Output the (X, Y) coordinate of the center of the cell containing the given text.  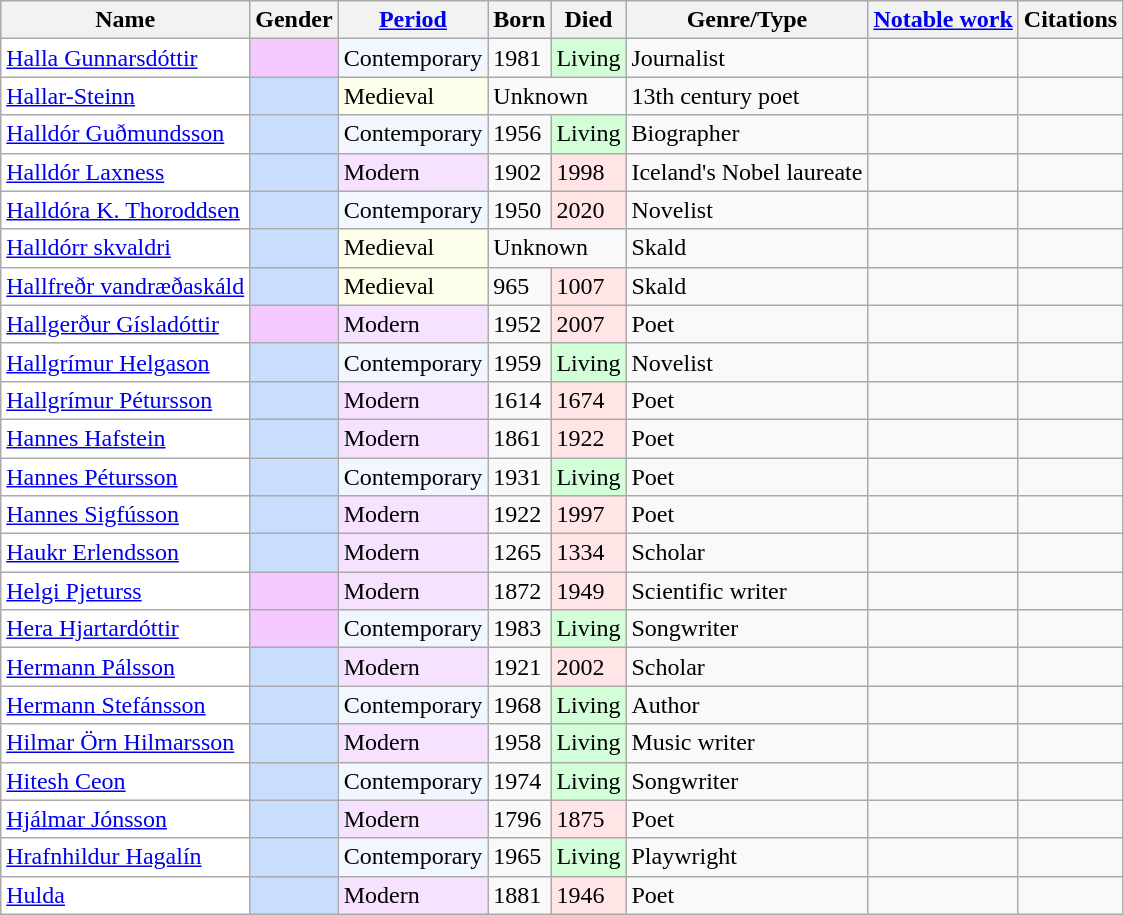
Hallar-Steinn (126, 96)
1983 (520, 629)
Hannes Sigfússon (126, 515)
Hitesh Ceon (126, 781)
Citations (1070, 20)
1265 (520, 553)
2002 (588, 667)
Music writer (747, 743)
1965 (520, 857)
Gender (294, 20)
1997 (588, 515)
1861 (520, 438)
1674 (588, 400)
Hilmar Örn Hilmarsson (126, 743)
Hera Hjartardóttir (126, 629)
1334 (588, 553)
Helgi Pjeturss (126, 591)
Journalist (747, 58)
1881 (520, 895)
13th century poet (747, 96)
1875 (588, 819)
Scientific writer (747, 591)
1952 (520, 324)
1981 (520, 58)
Genre/Type (747, 20)
Hannes Hafstein (126, 438)
Notable work (943, 20)
Name (126, 20)
1796 (520, 819)
1614 (520, 400)
Born (520, 20)
Hermann Stefánsson (126, 705)
1902 (520, 172)
Author (747, 705)
Hjálmar Jónsson (126, 819)
Died (588, 20)
Period (413, 20)
965 (520, 286)
Halldórr skvaldri (126, 248)
2020 (588, 210)
Halldóra K. Thoroddsen (126, 210)
Hrafnhildur Hagalín (126, 857)
1949 (588, 591)
1872 (520, 591)
Hannes Pétursson (126, 477)
Hulda (126, 895)
Hallgrímur Helgason (126, 362)
1968 (520, 705)
Iceland's Nobel laureate (747, 172)
Haukr Erlendsson (126, 553)
1998 (588, 172)
1958 (520, 743)
1007 (588, 286)
Biographer (747, 134)
Playwright (747, 857)
Hallfreðr vandræðaskáld (126, 286)
1946 (588, 895)
2007 (588, 324)
1931 (520, 477)
1956 (520, 134)
Halldór Laxness (126, 172)
Hermann Pálsson (126, 667)
Hallgerður Gísladóttir (126, 324)
Halldór Guðmundsson (126, 134)
Hallgrímur Pétursson (126, 400)
Halla Gunnarsdóttir (126, 58)
1921 (520, 667)
1959 (520, 362)
1950 (520, 210)
1974 (520, 781)
